Locate the cell with the specified text and output its [X, Y] center coordinate. 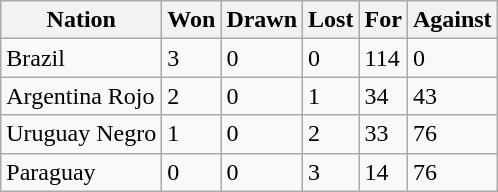
14 [383, 172]
Won [192, 20]
33 [383, 134]
For [383, 20]
Uruguay Negro [82, 134]
Lost [331, 20]
43 [452, 96]
Against [452, 20]
34 [383, 96]
Brazil [82, 58]
Nation [82, 20]
Drawn [262, 20]
114 [383, 58]
Paraguay [82, 172]
Argentina Rojo [82, 96]
